For the text-containing cell, return its midpoint in [X, Y] coordinate format. 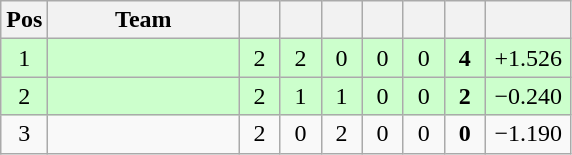
+1.526 [528, 58]
−0.240 [528, 96]
4 [464, 58]
3 [24, 134]
Team [144, 20]
−1.190 [528, 134]
Pos [24, 20]
